For the text-containing cell, return its midpoint in (X, Y) coordinate format. 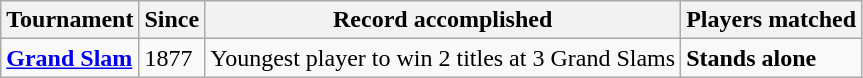
Stands alone (772, 58)
Players matched (772, 20)
1877 (172, 58)
Since (172, 20)
Record accomplished (443, 20)
Tournament (70, 20)
Youngest player to win 2 titles at 3 Grand Slams (443, 58)
Grand Slam (70, 58)
